For the text-containing cell, return its midpoint in (X, Y) coordinate format. 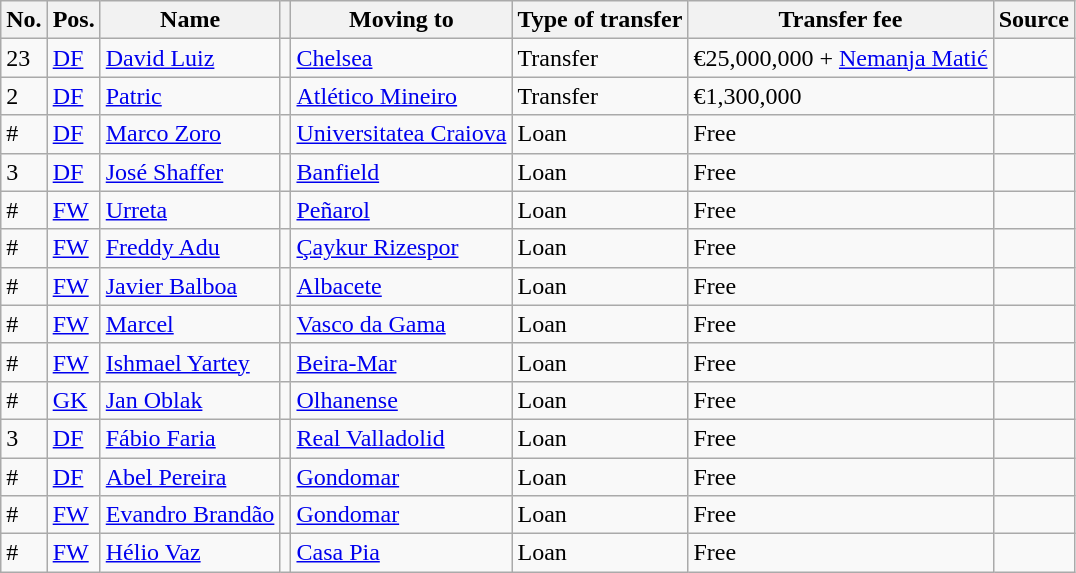
Urreta (190, 210)
Transfer fee (840, 20)
Beira-Mar (402, 362)
Albacete (402, 286)
Freddy Adu (190, 248)
Fábio Faria (190, 438)
No. (24, 20)
€1,300,000 (840, 96)
Olhanense (402, 400)
José Shaffer (190, 172)
Javier Balboa (190, 286)
Evandro Brandão (190, 515)
Jan Oblak (190, 400)
Universitatea Craiova (402, 134)
Vasco da Gama (402, 324)
Chelsea (402, 58)
Patric (190, 96)
Marcel (190, 324)
Type of transfer (600, 20)
Casa Pia (402, 553)
€25,000,000 + Nemanja Matić (840, 58)
Source (1034, 20)
Atlético Mineiro (402, 96)
Name (190, 20)
Pos. (74, 20)
Moving to (402, 20)
Abel Pereira (190, 477)
Hélio Vaz (190, 553)
Peñarol (402, 210)
Ishmael Yartey (190, 362)
GK (74, 400)
23 (24, 58)
Marco Zoro (190, 134)
Banfield (402, 172)
David Luiz (190, 58)
2 (24, 96)
Çaykur Rizespor (402, 248)
Real Valladolid (402, 438)
